Locate the cell with the specified text and output its (x, y) center coordinate. 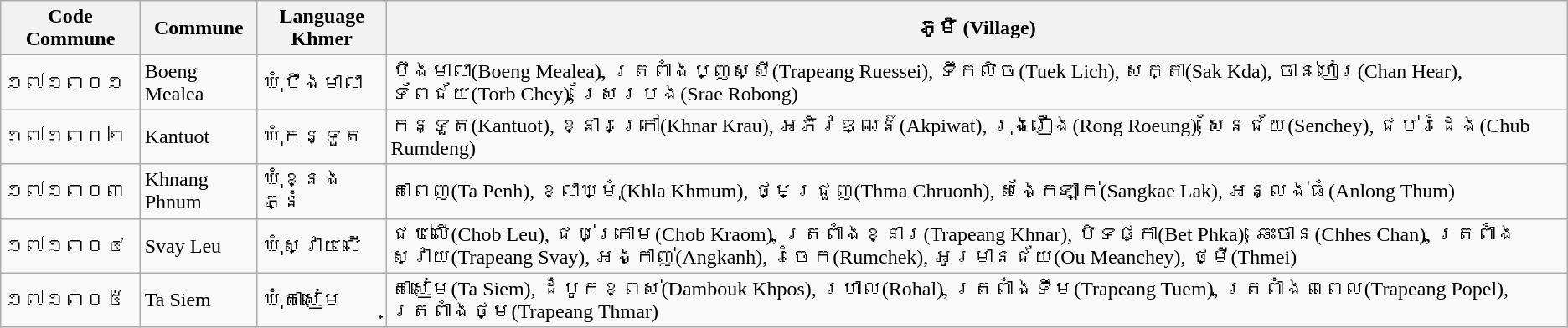
១៧១៣០២ (70, 137)
Language Khmer (322, 28)
ភូមិ (Village) (977, 28)
Khnang Phnum (199, 191)
តាពេញ(Ta Penh), ខ្លាឃ្មុំ(Khla Khmum), ថ្មជ្រួញ(Thma Chruonh), សងែ្កឡាក់(Sangkae Lak), អន្លង់ធំ(Anlong Thum) (977, 191)
ឃុំខ្នងភ្នំ (322, 191)
ឃុំស្វាយលើ (322, 246)
តាសៀម(Ta Siem), ដំបូកខ្ពស់(Dambouk Khpos), រហាល(Rohal), ត្រពាំងទឹម(Trapeang Tuem), ត្រពាំងពពេល(Trapeang Popel), ត្រពាំងថ្ម(Trapeang Thmar) (977, 300)
Ta Siem (199, 300)
Code Commune (70, 28)
Svay Leu (199, 246)
Commune (199, 28)
១៧១៣០៤ (70, 246)
ឃុំបឹងមាលា (322, 82)
Kantuot (199, 137)
កន្ទួត(Kantuot), ខ្នារក្រៅ(Khnar Krau), អភិវឌ្ឍន៌(Akpiwat), រុងរឿង(Rong Roeung), សែនជ័យ(Senchey), ជប់រំដេង(Chub Rumdeng) (977, 137)
ឃុំតាសៀម (322, 300)
១៧១៣០៣ (70, 191)
ឃុំកន្ទួត (322, 137)
១៧១៣០១ (70, 82)
Boeng Mealea (199, 82)
១៧១៣០៥ (70, 300)
